Extract the (x, y) coordinate from the center of the cell holding the provided text.  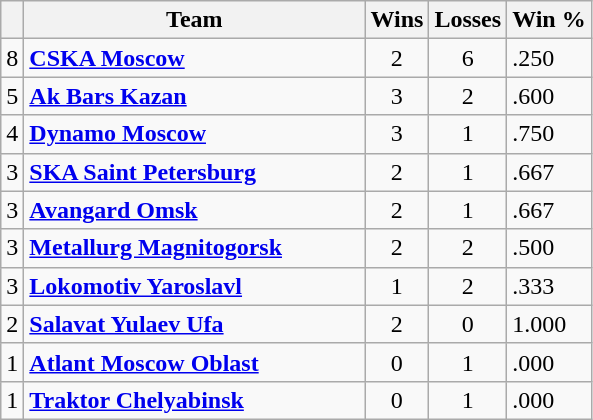
Team (194, 20)
6 (468, 58)
CSKA Moscow (194, 58)
.600 (550, 96)
Win % (550, 20)
.750 (550, 134)
Dynamo Moscow (194, 134)
.500 (550, 248)
Salavat Yulaev Ufa (194, 324)
Losses (468, 20)
8 (12, 58)
.250 (550, 58)
Traktor Chelyabinsk (194, 400)
5 (12, 96)
Atlant Moscow Oblast (194, 362)
4 (12, 134)
1.000 (550, 324)
Ak Bars Kazan (194, 96)
Lokomotiv Yaroslavl (194, 286)
SKA Saint Petersburg (194, 172)
Metallurg Magnitogorsk (194, 248)
Wins (397, 20)
.333 (550, 286)
Avangard Omsk (194, 210)
